Return [X, Y] of the center of cell containing provided text 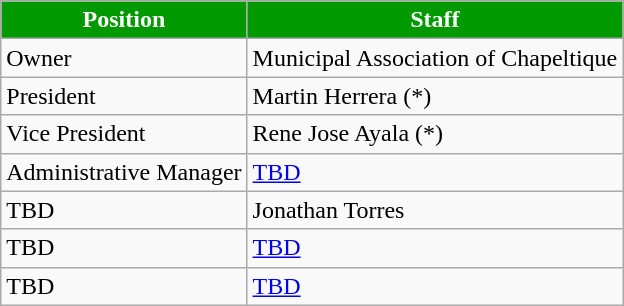
Position [124, 20]
President [124, 96]
Administrative Manager [124, 172]
Vice President [124, 134]
Jonathan Torres [435, 210]
Staff [435, 20]
Municipal Association of Chapeltique [435, 58]
Owner [124, 58]
Martin Herrera (*) [435, 96]
Rene Jose Ayala (*) [435, 134]
